Provide the (X, Y) coordinate of the cell's center where the given text is located.  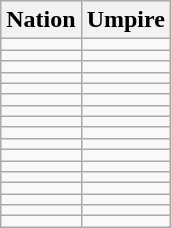
Umpire (126, 20)
Nation (41, 20)
